Scan for the cell matching the given text and deliver its [X, Y] coordinate at center. 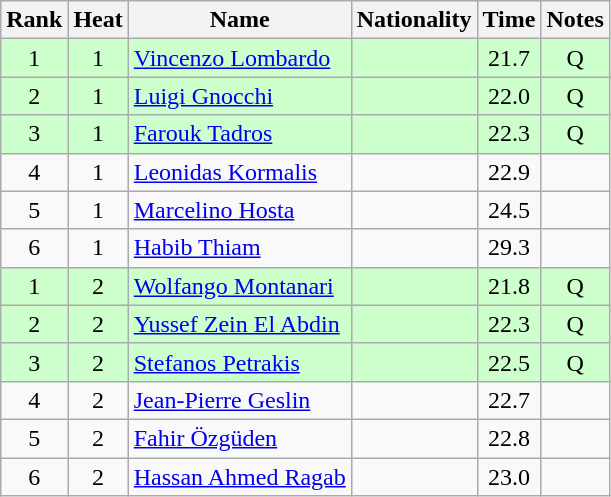
Jean-Pierre Geslin [240, 400]
Name [240, 20]
Vincenzo Lombardo [240, 58]
Yussef Zein El Abdin [240, 324]
29.3 [509, 248]
Stefanos Petrakis [240, 362]
Time [509, 20]
Rank [34, 20]
Leonidas Kormalis [240, 172]
22.7 [509, 400]
22.0 [509, 96]
Luigi Gnocchi [240, 96]
Hassan Ahmed Ragab [240, 477]
Wolfango Montanari [240, 286]
22.9 [509, 172]
Notes [575, 20]
22.8 [509, 438]
Habib Thiam [240, 248]
23.0 [509, 477]
22.5 [509, 362]
Fahir Özgüden [240, 438]
Nationality [414, 20]
Marcelino Hosta [240, 210]
21.7 [509, 58]
Heat [98, 20]
24.5 [509, 210]
21.8 [509, 286]
Farouk Tadros [240, 134]
